Return the (X, Y) coordinate for the center point of the cell that contains the specified text.  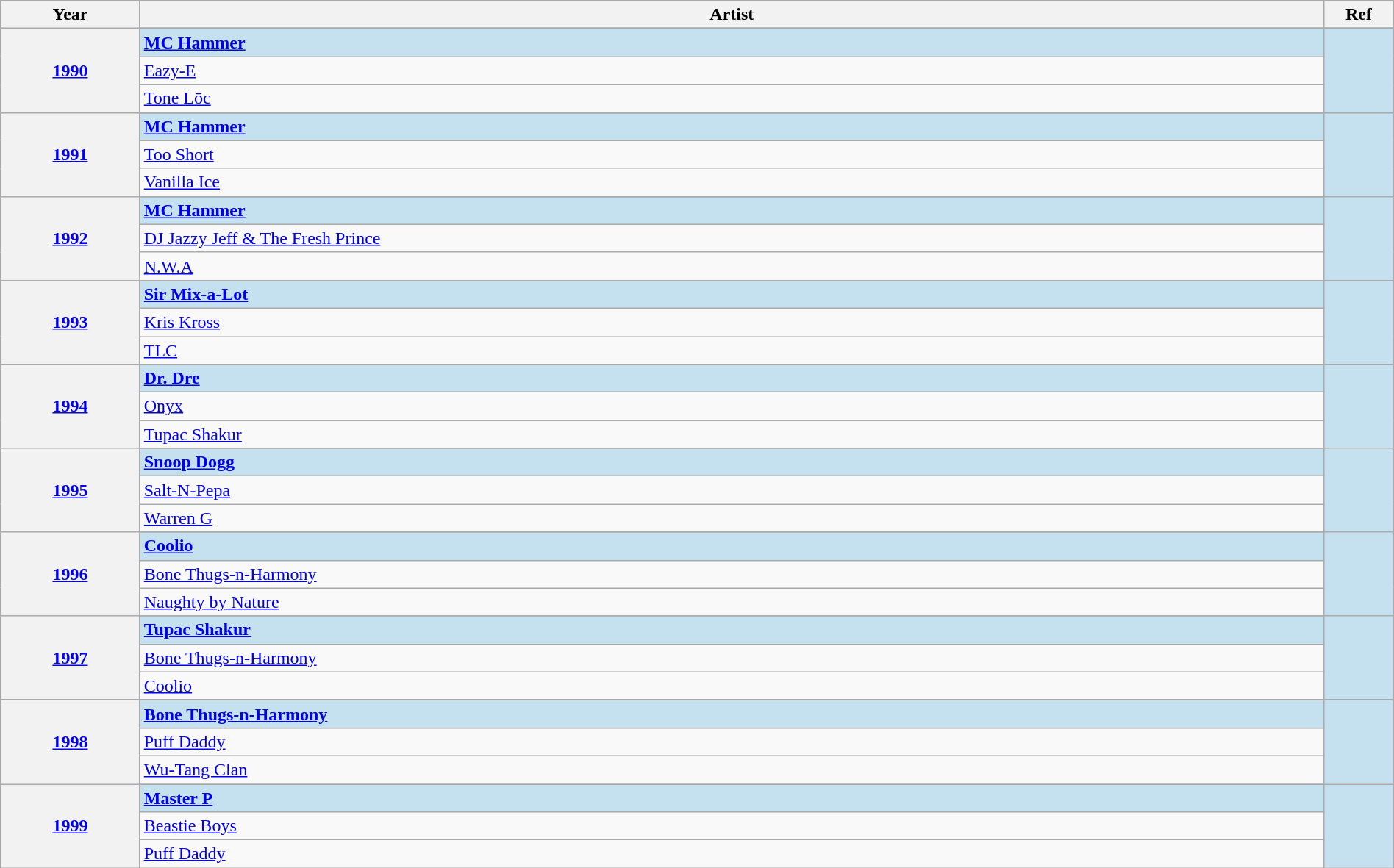
N.W.A (732, 266)
Eazy-E (732, 71)
1996 (71, 574)
1997 (71, 658)
Artist (732, 15)
1994 (71, 406)
Too Short (732, 154)
Naughty by Nature (732, 602)
Kris Kross (732, 322)
1993 (71, 322)
Year (71, 15)
Beastie Boys (732, 826)
Sir Mix-a-Lot (732, 294)
1992 (71, 238)
DJ Jazzy Jeff & The Fresh Prince (732, 238)
1990 (71, 71)
1991 (71, 154)
Wu-Tang Clan (732, 770)
Ref (1359, 15)
Master P (732, 797)
TLC (732, 351)
Vanilla Ice (732, 182)
Onyx (732, 406)
Warren G (732, 518)
Salt-N-Pepa (732, 490)
1999 (71, 825)
Tone Lōc (732, 98)
Snoop Dogg (732, 462)
1998 (71, 742)
Dr. Dre (732, 379)
1995 (71, 490)
